Provide the [X, Y] coordinate of the cell's center where the given text is located.  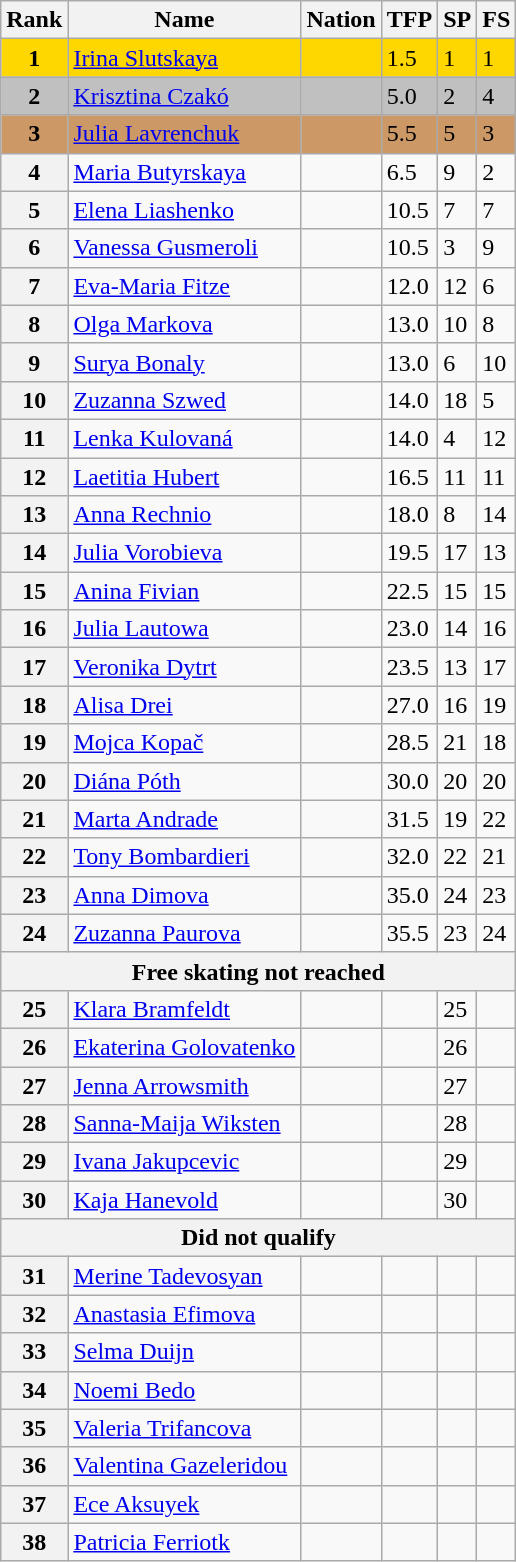
Valeria Trifancova [184, 1428]
Anastasia Efimova [184, 1314]
Rank [34, 20]
Selma Duijn [184, 1352]
Ece Aksuyek [184, 1504]
Anna Rechnio [184, 515]
22.5 [409, 591]
Anina Fivian [184, 591]
27.0 [409, 705]
Klara Bramfeldt [184, 1009]
1.5 [409, 58]
Elena Liashenko [184, 210]
Did not qualify [258, 1238]
Jenna Arrowsmith [184, 1085]
36 [34, 1466]
38 [34, 1542]
SP [458, 20]
Laetitia Hubert [184, 477]
TFP [409, 20]
16.5 [409, 477]
Vanessa Gusmeroli [184, 248]
Ekaterina Golovatenko [184, 1047]
35.5 [409, 933]
FS [496, 20]
Sanna-Maija Wiksten [184, 1124]
Merine Tadevosyan [184, 1276]
23.0 [409, 629]
Anna Dimova [184, 895]
30.0 [409, 781]
Mojca Kopač [184, 743]
Patricia Ferriotk [184, 1542]
Name [184, 20]
31.5 [409, 819]
Valentina Gazeleridou [184, 1466]
Lenka Kulovaná [184, 438]
Julia Lavrenchuk [184, 134]
Noemi Bedo [184, 1390]
Irina Slutskaya [184, 58]
35.0 [409, 895]
31 [34, 1276]
18.0 [409, 515]
Zuzanna Paurova [184, 933]
32 [34, 1314]
Ivana Jakupcevic [184, 1162]
Marta Andrade [184, 819]
5.0 [409, 96]
Olga Markova [184, 324]
19.5 [409, 553]
Maria Butyrskaya [184, 172]
Krisztina Czakó [184, 96]
32.0 [409, 857]
Diána Póth [184, 781]
Eva-Maria Fitze [184, 286]
37 [34, 1504]
Veronika Dytrt [184, 667]
23.5 [409, 667]
Alisa Drei [184, 705]
5.5 [409, 134]
Kaja Hanevold [184, 1200]
Julia Vorobieva [184, 553]
35 [34, 1428]
28.5 [409, 743]
Zuzanna Szwed [184, 400]
Free skating not reached [258, 971]
6.5 [409, 172]
Julia Lautowa [184, 629]
Tony Bombardieri [184, 857]
33 [34, 1352]
34 [34, 1390]
Nation [341, 20]
12.0 [409, 286]
Surya Bonaly [184, 362]
